Provide the (x, y) coordinate of the cell's center where the given text is located.  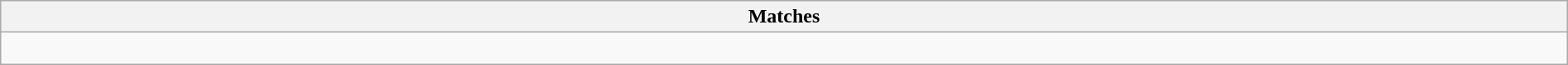
Matches (784, 17)
